Detect which cell encompasses the target text, then output its [X, Y] center coordinate. 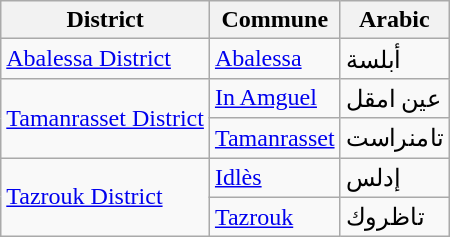
Abalessa [274, 59]
تامنراست [394, 138]
Arabic [394, 20]
Tamanrasset [274, 138]
Idlès [274, 178]
عين امقل [394, 98]
أبلسة [394, 59]
In Amguel [274, 98]
Commune [274, 20]
Abalessa District [106, 59]
District [106, 20]
إدلس [394, 178]
Tamanrasset District [106, 118]
Tazrouk District [106, 198]
تاظروك [394, 217]
Tazrouk [274, 217]
